Output the [x, y] coordinate of the center of the cell containing the given text.  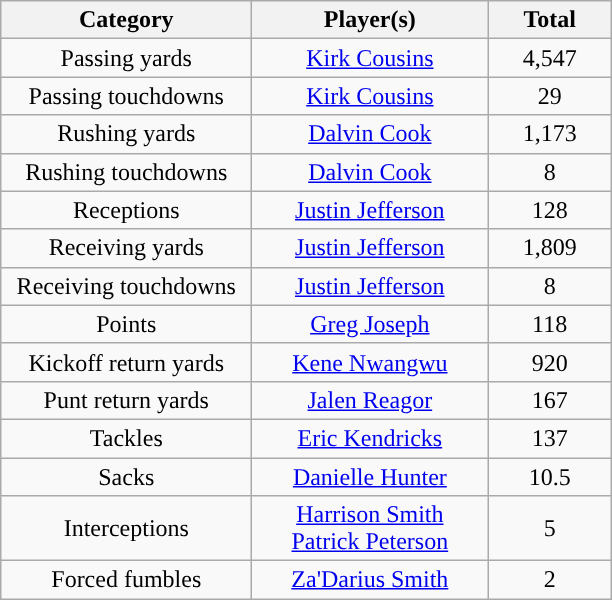
Interceptions [126, 528]
Receptions [126, 210]
29 [550, 96]
Jalen Reagor [370, 400]
Passing touchdowns [126, 96]
Kene Nwangwu [370, 362]
Kickoff return yards [126, 362]
Harrison Smith Patrick Peterson [370, 528]
Category [126, 20]
920 [550, 362]
10.5 [550, 477]
167 [550, 400]
Sacks [126, 477]
5 [550, 528]
Eric Kendricks [370, 438]
Tackles [126, 438]
2 [550, 580]
Receiving yards [126, 248]
Rushing touchdowns [126, 172]
Passing yards [126, 58]
Receiving touchdowns [126, 286]
Total [550, 20]
Danielle Hunter [370, 477]
Player(s) [370, 20]
Forced fumbles [126, 580]
Greg Joseph [370, 324]
118 [550, 324]
4,547 [550, 58]
Points [126, 324]
Punt return yards [126, 400]
Rushing yards [126, 134]
1,809 [550, 248]
Za'Darius Smith [370, 580]
1,173 [550, 134]
128 [550, 210]
137 [550, 438]
